From the cell containing the given text, extract its center point as [x, y] coordinate. 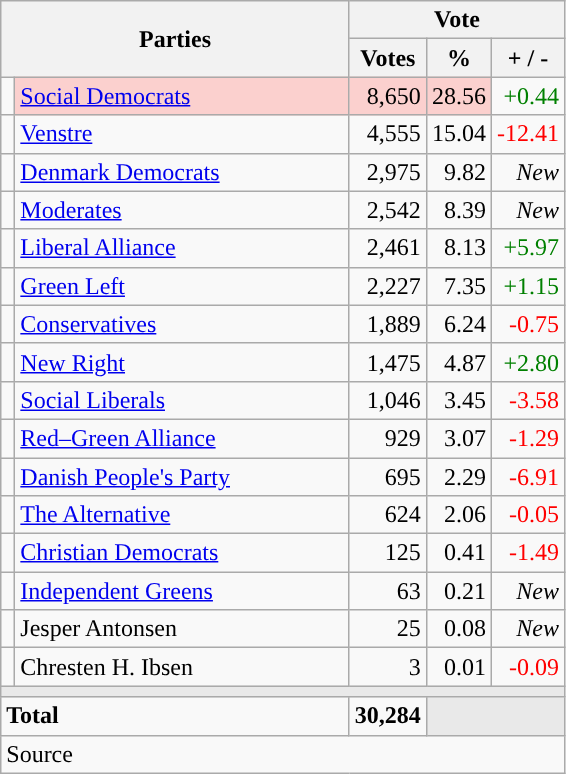
Christian Democrats [182, 553]
Source [283, 754]
929 [388, 438]
2,542 [388, 210]
2.06 [458, 515]
-1.49 [528, 553]
-6.91 [528, 477]
4,555 [388, 134]
7.35 [458, 286]
Red–Green Alliance [182, 438]
Moderates [182, 210]
Danish People's Party [182, 477]
+1.15 [528, 286]
+ / - [528, 58]
Liberal Alliance [182, 248]
Social Democrats [182, 96]
-0.05 [528, 515]
1,046 [388, 400]
+2.80 [528, 362]
-0.75 [528, 324]
0.21 [458, 591]
Vote [456, 20]
Chresten H. Ibsen [182, 667]
-1.29 [528, 438]
New Right [182, 362]
Total [176, 716]
4.87 [458, 362]
2,227 [388, 286]
-0.09 [528, 667]
695 [388, 477]
8.39 [458, 210]
0.08 [458, 629]
3.07 [458, 438]
% [458, 58]
The Alternative [182, 515]
1,889 [388, 324]
0.01 [458, 667]
2,975 [388, 172]
Independent Greens [182, 591]
Social Liberals [182, 400]
624 [388, 515]
28.56 [458, 96]
1,475 [388, 362]
+5.97 [528, 248]
0.41 [458, 553]
-3.58 [528, 400]
Green Left [182, 286]
25 [388, 629]
3.45 [458, 400]
Votes [388, 58]
2.29 [458, 477]
8.13 [458, 248]
8,650 [388, 96]
125 [388, 553]
Parties [176, 39]
Conservatives [182, 324]
Denmark Democrats [182, 172]
-12.41 [528, 134]
3 [388, 667]
15.04 [458, 134]
6.24 [458, 324]
Venstre [182, 134]
63 [388, 591]
2,461 [388, 248]
30,284 [388, 716]
Jesper Antonsen [182, 629]
+0.44 [528, 96]
9.82 [458, 172]
